Identify which cell holds the provided text, then report its (X, Y) central coordinate. 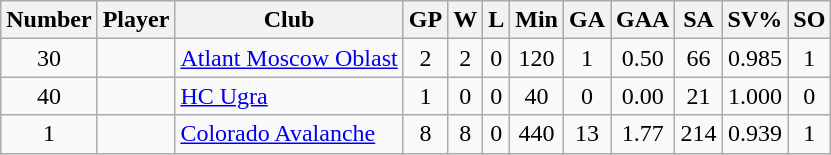
0.985 (755, 58)
HC Ugra (289, 96)
21 (698, 96)
120 (537, 58)
Player (136, 20)
SA (698, 20)
Atlant Moscow Oblast (289, 58)
13 (586, 134)
SO (810, 20)
Club (289, 20)
GAA (643, 20)
GA (586, 20)
Colorado Avalanche (289, 134)
0.939 (755, 134)
1.77 (643, 134)
L (496, 20)
Number (49, 20)
GP (425, 20)
SV% (755, 20)
0.00 (643, 96)
30 (49, 58)
W (466, 20)
66 (698, 58)
440 (537, 134)
1.000 (755, 96)
Min (537, 20)
214 (698, 134)
0.50 (643, 58)
